Pinpoint the cell where the given text exists, returning its (X, Y) midpoint coordinate. 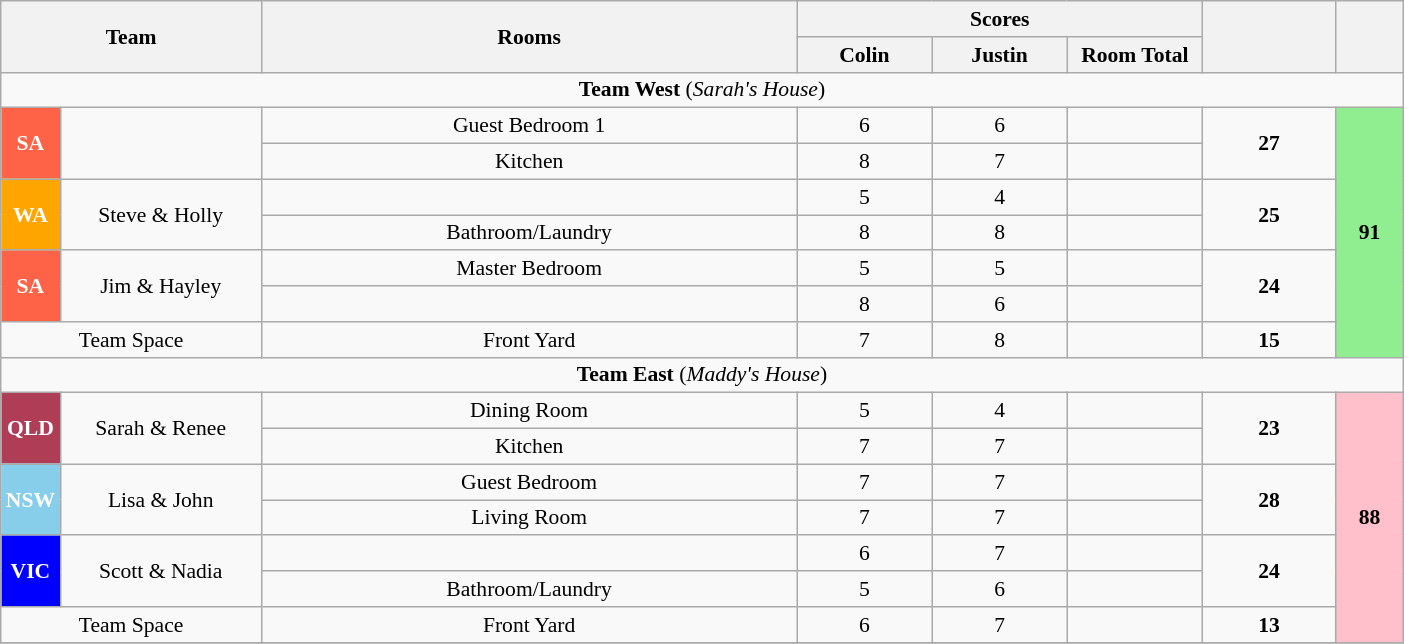
15 (1270, 340)
28 (1270, 500)
23 (1270, 428)
91 (1370, 232)
Lisa & John (160, 500)
Team (132, 36)
Sarah & Renee (160, 428)
Master Bedroom (529, 269)
QLD (30, 428)
88 (1370, 518)
Scott & Nadia (160, 572)
Scores (1000, 19)
Guest Bedroom (529, 482)
Rooms (529, 36)
Room Total (1134, 55)
Steve & Holly (160, 214)
Jim & Hayley (160, 286)
Team West (Sarah's House) (702, 90)
25 (1270, 214)
Living Room (529, 518)
WA (30, 214)
27 (1270, 144)
Justin (1000, 55)
NSW (30, 500)
Dining Room (529, 411)
Colin (864, 55)
Guest Bedroom 1 (529, 126)
VIC (30, 572)
Team East (Maddy's House) (702, 375)
13 (1270, 625)
